Determine the [X, Y] coordinate at the center of the cell enclosing the given text.  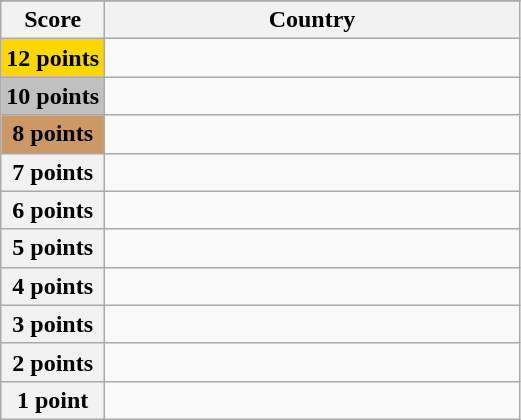
Country [312, 20]
1 point [53, 400]
3 points [53, 324]
12 points [53, 58]
4 points [53, 286]
7 points [53, 172]
Score [53, 20]
8 points [53, 134]
6 points [53, 210]
5 points [53, 248]
10 points [53, 96]
2 points [53, 362]
